Provide the (X, Y) coordinate of the cell's center where the given text is located.  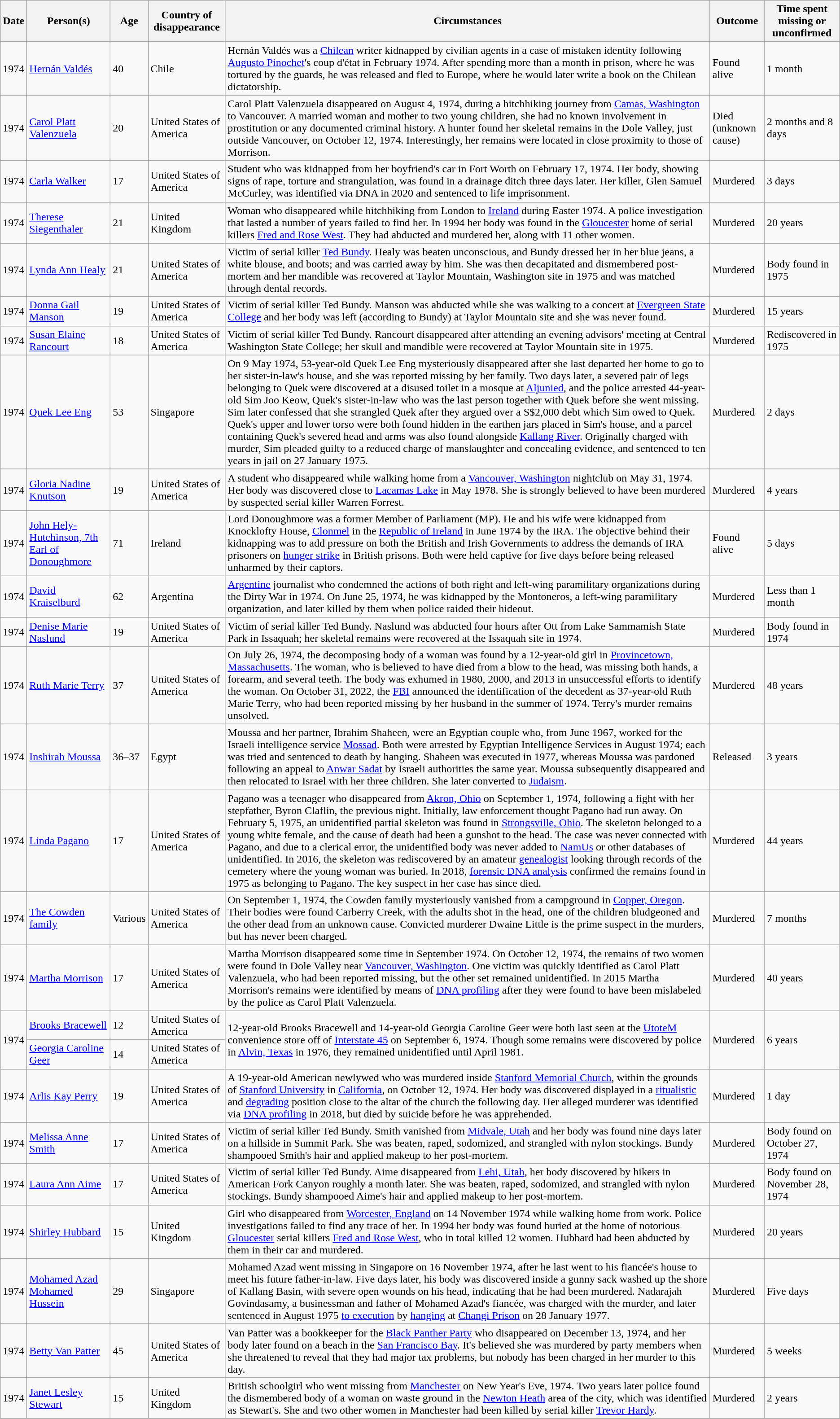
Outcome (737, 21)
Janet Lesley Stewart (69, 1398)
Egypt (187, 757)
3 days (802, 181)
Country of disappearance (187, 21)
45 (129, 1351)
36–37 (129, 757)
Martha Morrison (69, 978)
Laura Ann Aime (69, 1184)
Betty Van Patter (69, 1351)
48 years (802, 686)
12 (129, 1025)
Argentina (187, 596)
40 years (802, 978)
29 (129, 1291)
1 month (802, 68)
6 years (802, 1040)
Died (unknown cause) (737, 128)
Time spent missing or unconfirmed (802, 21)
Therese Siegenthaler (69, 223)
Rediscovered in 1975 (802, 340)
Date (13, 21)
Lynda Ann Healy (69, 270)
Body found in 1975 (802, 270)
Brooks Bracewell (69, 1025)
Melissa Anne Smith (69, 1143)
David Kraiselburd (69, 596)
1 day (802, 1096)
2 years (802, 1398)
Mohamed Azad Mohamed Hussein (69, 1291)
Ireland (187, 543)
2 days (802, 412)
Less than 1 month (802, 596)
62 (129, 596)
Quek Lee Eng (69, 412)
The Cowden family (69, 918)
Body found on November 28, 1974 (802, 1184)
John Hely-Hutchinson, 7th Earl of Donoughmore (69, 543)
2 months and 8 days (802, 128)
Shirley Hubbard (69, 1231)
37 (129, 686)
Georgia Caroline Geer (69, 1055)
Arlis Kay Perry (69, 1096)
15 years (802, 311)
71 (129, 543)
Ruth Marie Terry (69, 686)
53 (129, 412)
5 weeks (802, 1351)
Carla Walker (69, 181)
Chile (187, 68)
Person(s) (69, 21)
Five days (802, 1291)
Hernán Valdés (69, 68)
7 months (802, 918)
5 days (802, 543)
14 (129, 1055)
Circumstances (468, 21)
4 years (802, 490)
Susan Elaine Rancourt (69, 340)
20 (129, 128)
Body found in 1974 (802, 632)
3 years (802, 757)
18 (129, 340)
Donna Gail Manson (69, 311)
Body found on October 27, 1974 (802, 1143)
Linda Pagano (69, 841)
Various (129, 918)
Denise Marie Naslund (69, 632)
Released (737, 757)
Gloria Nadine Knutson (69, 490)
Inshirah Moussa (69, 757)
Age (129, 21)
44 years (802, 841)
40 (129, 68)
Carol Platt Valenzuela (69, 128)
